Provide the [x, y] coordinate of the cell's center where the given text is located.  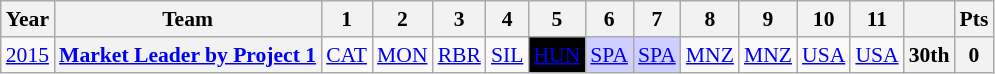
2 [402, 19]
5 [556, 19]
8 [710, 19]
SIL [508, 55]
MON [402, 55]
7 [657, 19]
HUN [556, 55]
6 [609, 19]
0 [974, 55]
Pts [974, 19]
CAT [346, 55]
10 [824, 19]
Market Leader by Project 1 [188, 55]
11 [876, 19]
1 [346, 19]
2015 [28, 55]
Year [28, 19]
4 [508, 19]
3 [460, 19]
RBR [460, 55]
30th [930, 55]
Team [188, 19]
9 [768, 19]
